Provide the [X, Y] coordinate of the cell's center where the given text is located.  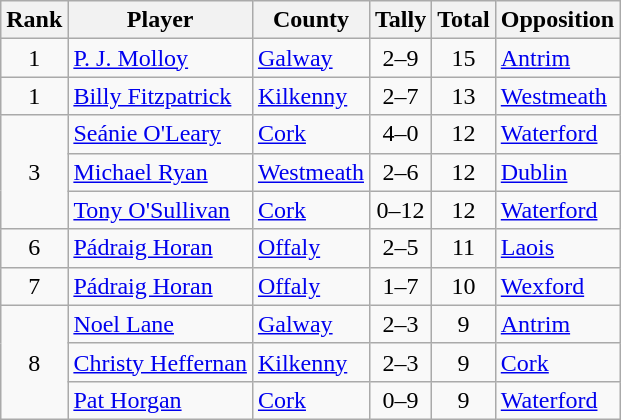
Noel Lane [160, 324]
0–9 [401, 400]
County [310, 20]
4–0 [401, 134]
3 [34, 172]
1–7 [401, 286]
Total [464, 20]
Billy Fitzpatrick [160, 96]
2–9 [401, 58]
2–6 [401, 172]
Pat Horgan [160, 400]
Michael Ryan [160, 172]
Rank [34, 20]
2–5 [401, 248]
Tally [401, 20]
13 [464, 96]
8 [34, 362]
Opposition [557, 20]
11 [464, 248]
7 [34, 286]
2–7 [401, 96]
Seánie O'Leary [160, 134]
0–12 [401, 210]
Player [160, 20]
Laois [557, 248]
Dublin [557, 172]
Christy Heffernan [160, 362]
15 [464, 58]
Wexford [557, 286]
10 [464, 286]
P. J. Molloy [160, 58]
6 [34, 248]
Tony O'Sullivan [160, 210]
